Output the (X, Y) coordinate of the center of the cell containing the given text.  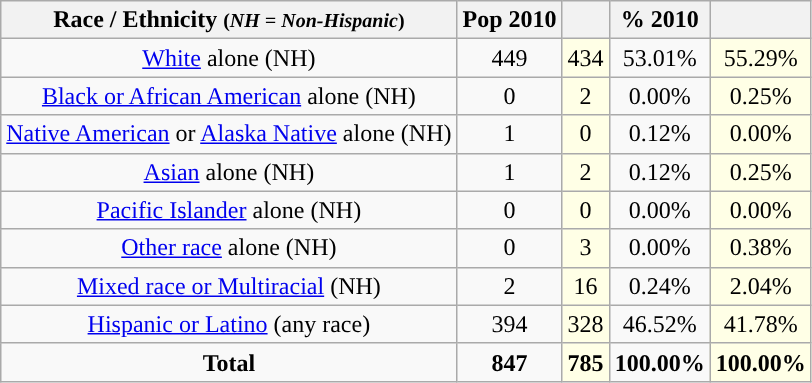
Race / Ethnicity (NH = Non-Hispanic) (229, 20)
0.24% (660, 286)
434 (586, 58)
2.04% (760, 286)
3 (586, 248)
Asian alone (NH) (229, 172)
Pop 2010 (510, 20)
328 (586, 324)
46.52% (660, 324)
41.78% (760, 324)
16 (586, 286)
55.29% (760, 58)
Black or African American alone (NH) (229, 96)
Mixed race or Multiracial (NH) (229, 286)
Other race alone (NH) (229, 248)
% 2010 (660, 20)
White alone (NH) (229, 58)
Native American or Alaska Native alone (NH) (229, 134)
847 (510, 362)
449 (510, 58)
Pacific Islander alone (NH) (229, 210)
Total (229, 362)
394 (510, 324)
53.01% (660, 58)
0.38% (760, 248)
Hispanic or Latino (any race) (229, 324)
785 (586, 362)
